Identify which cell holds the provided text, then report its [X, Y] central coordinate. 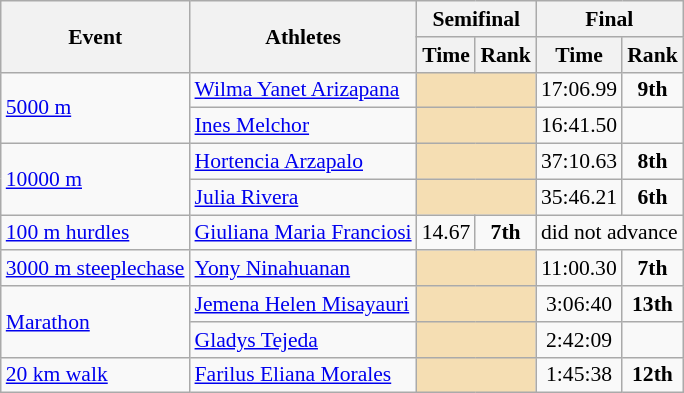
Semifinal [476, 19]
Farilus Eliana Morales [304, 375]
17:06.99 [579, 90]
Marathon [96, 322]
did not advance [610, 233]
Ines Melchor [304, 126]
Jemena Helen Misayauri [304, 304]
20 km walk [96, 375]
3000 m steeplechase [96, 269]
2:42:09 [579, 340]
6th [652, 197]
10000 m [96, 180]
Final [610, 19]
Wilma Yanet Arizapana [304, 90]
9th [652, 90]
100 m hurdles [96, 233]
3:06:40 [579, 304]
14.67 [446, 233]
13th [652, 304]
Yony Ninahuanan [304, 269]
37:10.63 [579, 162]
Event [96, 36]
Julia Rivera [304, 197]
1:45:38 [579, 375]
Hortencia Arzapalo [304, 162]
5000 m [96, 108]
35:46.21 [579, 197]
8th [652, 162]
11:00.30 [579, 269]
Athletes [304, 36]
Giuliana Maria Franciosi [304, 233]
Gladys Tejeda [304, 340]
12th [652, 375]
16:41.50 [579, 126]
